Extract the [x, y] coordinate from the center of the cell holding the provided text.  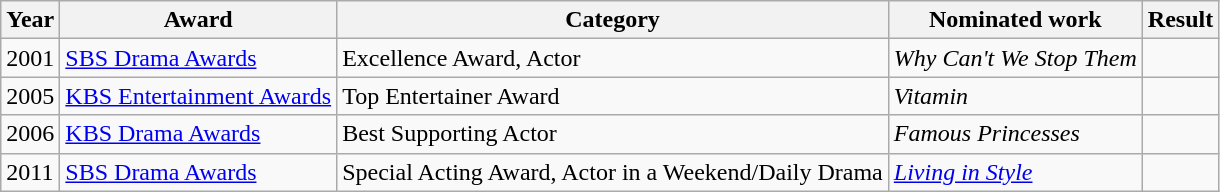
Category [613, 20]
KBS Entertainment Awards [198, 96]
Why Can't We Stop Them [1015, 58]
Result [1180, 20]
Top Entertainer Award [613, 96]
Excellence Award, Actor [613, 58]
Year [30, 20]
2005 [30, 96]
Special Acting Award, Actor in a Weekend/Daily Drama [613, 172]
Living in Style [1015, 172]
KBS Drama Awards [198, 134]
Vitamin [1015, 96]
2001 [30, 58]
Best Supporting Actor [613, 134]
2011 [30, 172]
2006 [30, 134]
Nominated work [1015, 20]
Award [198, 20]
Famous Princesses [1015, 134]
